Pinpoint the cell where the given text exists, returning its [x, y] midpoint coordinate. 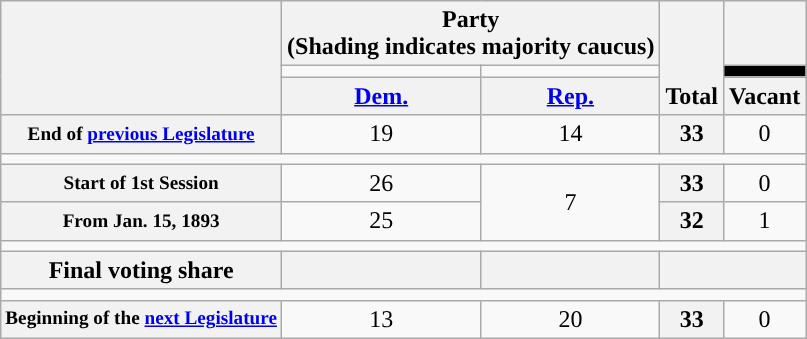
1 [764, 221]
Vacant [764, 96]
Dem. [382, 96]
End of previous Legislature [142, 134]
Beginning of the next Legislature [142, 319]
7 [570, 202]
14 [570, 134]
26 [382, 183]
20 [570, 319]
13 [382, 319]
Final voting share [142, 270]
Start of 1st Session [142, 183]
Party (Shading indicates majority caucus) [471, 34]
Rep. [570, 96]
From Jan. 15, 1893 [142, 221]
19 [382, 134]
32 [692, 221]
Total [692, 58]
25 [382, 221]
